Capture the cell that displays the provided text and extract its [X, Y] central coordinate. 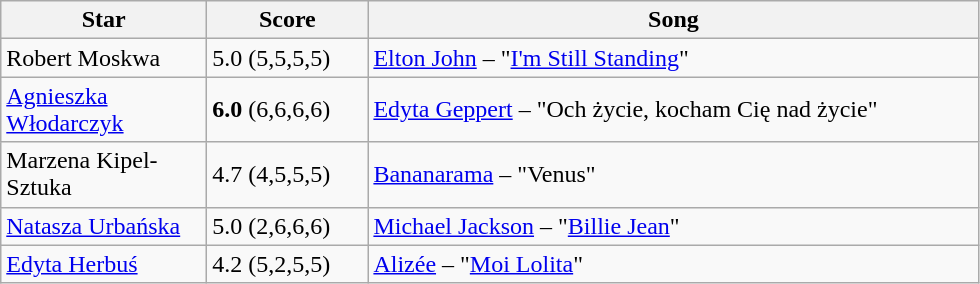
Michael Jackson – "Billie Jean" [674, 226]
4.7 (4,5,5,5) [288, 174]
Alizée – "Moi Lolita" [674, 264]
Agnieszka Włodarczyk [104, 110]
Marzena Kipel-Sztuka [104, 174]
Edyta Geppert – "Och życie, kocham Cię nad życie" [674, 110]
Edyta Herbuś [104, 264]
5.0 (5,5,5,5) [288, 58]
Elton John – "I'm Still Standing" [674, 58]
Score [288, 20]
Song [674, 20]
6.0 (6,6,6,6) [288, 110]
Bananarama – "Venus" [674, 174]
Natasza Urbańska [104, 226]
Robert Moskwa [104, 58]
4.2 (5,2,5,5) [288, 264]
Star [104, 20]
5.0 (2,6,6,6) [288, 226]
